Extract the (X, Y) coordinate from the center of the cell holding the provided text.  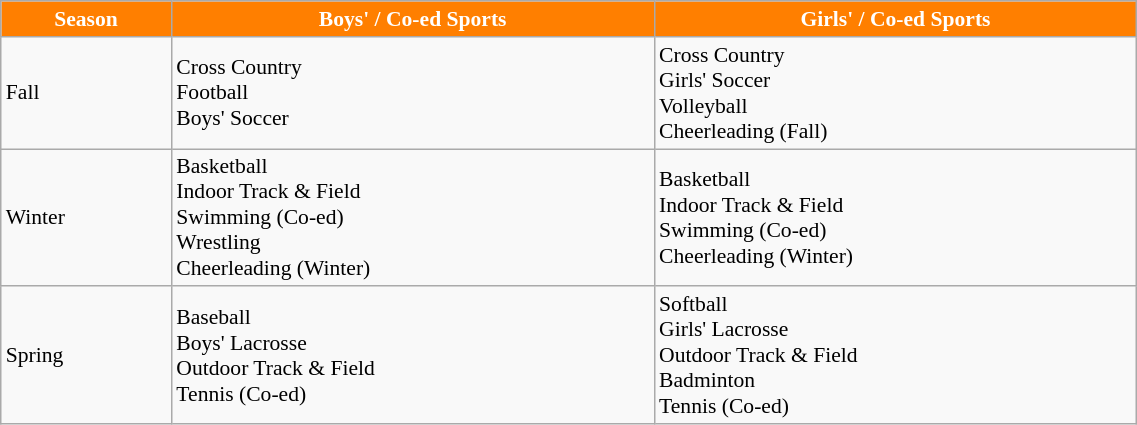
Boys' / Co-ed Sports (412, 19)
BasketballIndoor Track & FieldSwimming (Co-ed)WrestlingCheerleading (Winter) (412, 218)
Girls' / Co-ed Sports (896, 19)
Season (86, 19)
Spring (86, 356)
BaseballBoys' LacrosseOutdoor Track & FieldTennis (Co-ed) (412, 356)
Fall (86, 93)
Cross CountryFootballBoys' Soccer (412, 93)
SoftballGirls' LacrosseOutdoor Track & FieldBadmintonTennis (Co-ed) (896, 356)
BasketballIndoor Track & FieldSwimming (Co-ed)Cheerleading (Winter) (896, 218)
Cross CountryGirls' SoccerVolleyballCheerleading (Fall) (896, 93)
Winter (86, 218)
